Return the (X, Y) coordinate for the center point of the cell that contains the specified text.  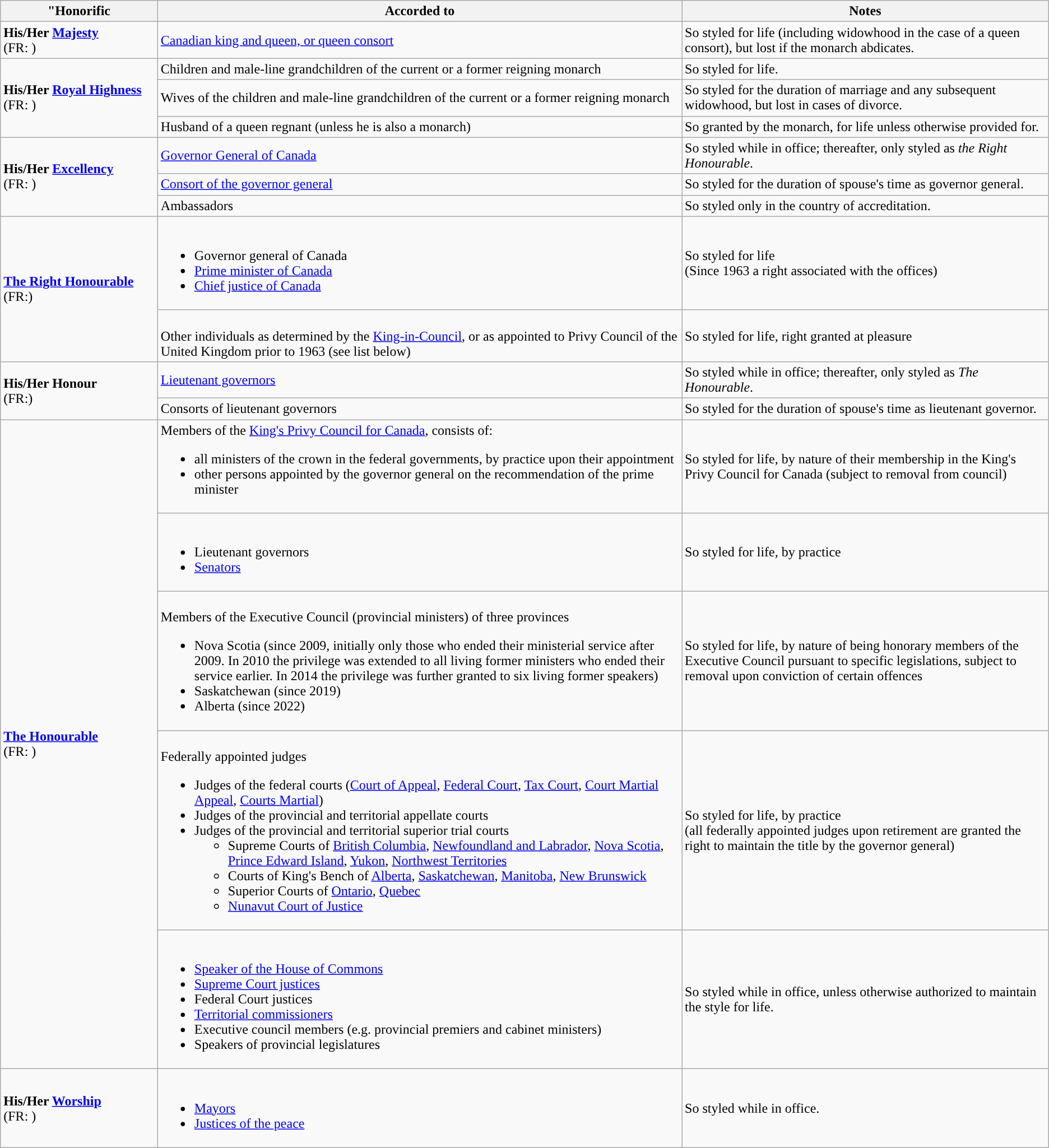
So styled for life, by practice (all federally appointed judges upon retirement are granted the right to maintain the title by the governor general) (865, 830)
The Right Honourable(FR:) (80, 289)
So styled for life, right granted at pleasure (865, 336)
Wives of the children and male-line grandchildren of the current or a former reigning monarch (419, 97)
So styled while in office; thereafter, only styled as The Honourable. (865, 380)
His/Her Majesty (FR: ) (80, 40)
So styled while in office; thereafter, only styled as the Right Honourable. (865, 156)
So styled for life. (865, 69)
So granted by the monarch, for life unless otherwise provided for. (865, 127)
So styled only in the country of accreditation. (865, 206)
Governor general of CanadaPrime minister of CanadaChief justice of Canada (419, 263)
His/Her Excellency(FR: ) (80, 177)
So styled for life(Since 1963 a right associated with the offices) (865, 263)
His/Her Worship(FR: ) (80, 1108)
Lieutenant governorsSenators (419, 552)
Ambassadors (419, 206)
So styled while in office, unless otherwise authorized to maintain the style for life. (865, 1000)
His/Her Honour(FR:) (80, 390)
Other individuals as determined by the King-in-Council, or as appointed to Privy Council of the United Kingdom prior to 1963 (see list below) (419, 336)
Canadian king and queen, or queen consort (419, 40)
Governor General of Canada (419, 156)
So styled for the duration of marriage and any subsequent widowhood, but lost in cases of divorce. (865, 97)
The Honourable(FR: ) (80, 744)
Lieutenant governors (419, 380)
Consort of the governor general (419, 184)
Consorts of lieutenant governors (419, 408)
So styled for the duration of spouse's time as governor general. (865, 184)
So styled for life, by nature of their membership in the King's Privy Council for Canada (subject to removal from council) (865, 466)
So styled for life (including widowhood in the case of a queen consort), but lost if the monarch abdicates. (865, 40)
So styled for life, by practice (865, 552)
So styled while in office. (865, 1108)
Husband of a queen regnant (unless he is also a monarch) (419, 127)
MayorsJustices of the peace (419, 1108)
Children and male-line grandchildren of the current or a former reigning monarch (419, 69)
His/Her Royal Highness(FR: ) (80, 97)
Accorded to (419, 11)
"Honorific (80, 11)
So styled for the duration of spouse's time as lieutenant governor. (865, 408)
Notes (865, 11)
